Search for the cell housing the specified text and yield its [X, Y] center coordinate. 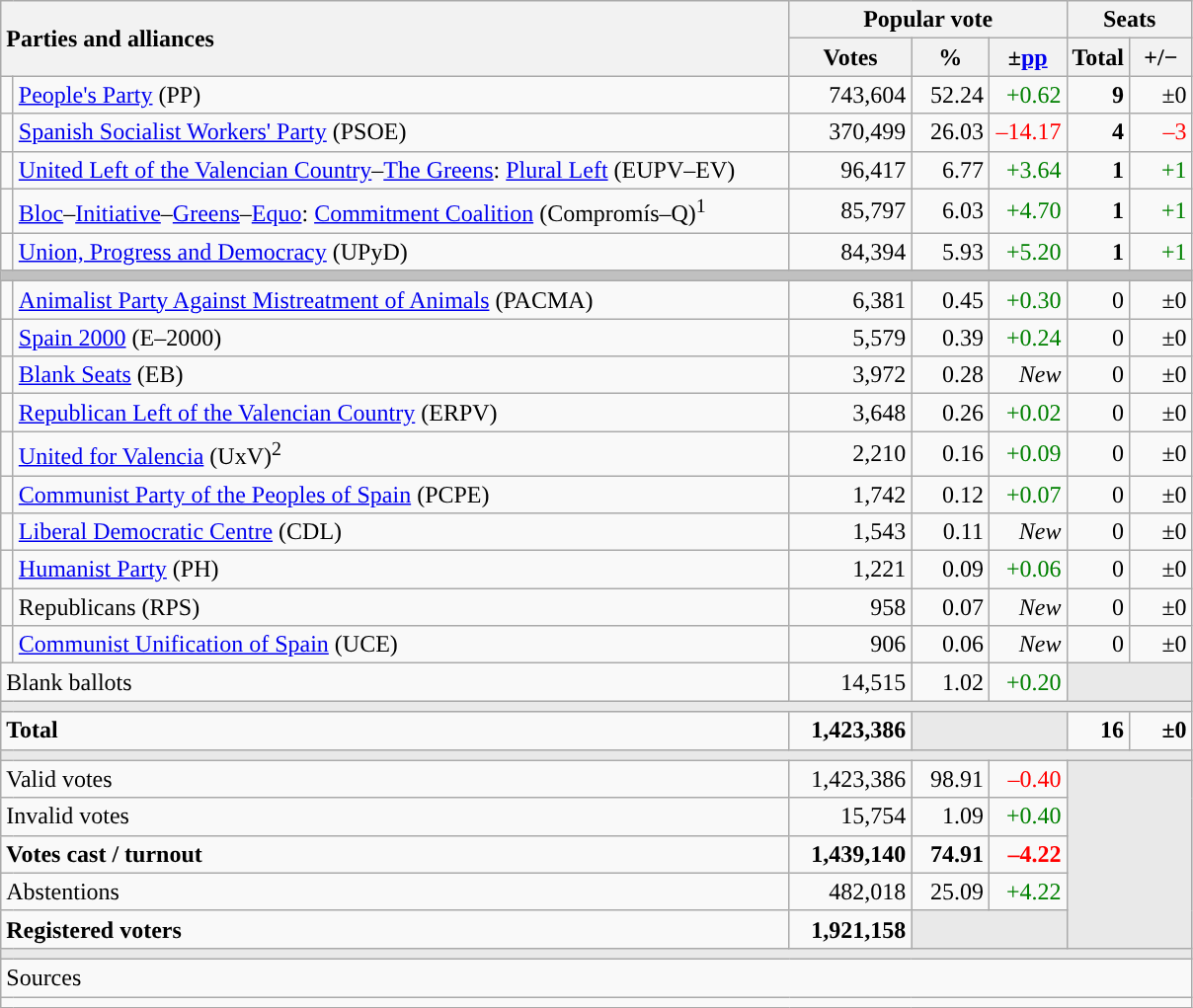
Invalid votes [395, 816]
906 [850, 645]
0.28 [950, 375]
0.11 [950, 532]
+0.24 [1027, 338]
0.26 [950, 413]
1,742 [850, 495]
Blank ballots [395, 682]
Votes [850, 57]
Spanish Socialist Workers' Party (PSOE) [401, 132]
1,543 [850, 532]
Communist Unification of Spain (UCE) [401, 645]
3,648 [850, 413]
84,394 [850, 252]
9 [1098, 95]
United Left of the Valencian Country–The Greens: Plural Left (EUPV–EV) [401, 170]
16 [1098, 731]
25.09 [950, 892]
0.39 [950, 338]
+0.09 [1027, 454]
+/− [1161, 57]
6.77 [950, 170]
+0.30 [1027, 300]
4 [1098, 132]
0.07 [950, 607]
+0.07 [1027, 495]
0.12 [950, 495]
–4.22 [1027, 854]
+3.64 [1027, 170]
Votes cast / turnout [395, 854]
5.93 [950, 252]
% [950, 57]
Popular vote [928, 20]
+0.06 [1027, 570]
98.91 [950, 779]
±pp [1027, 57]
Union, Progress and Democracy (UPyD) [401, 252]
15,754 [850, 816]
–0.40 [1027, 779]
0.09 [950, 570]
3,972 [850, 375]
+0.40 [1027, 816]
14,515 [850, 682]
Seats [1130, 20]
0.45 [950, 300]
–14.17 [1027, 132]
Parties and alliances [395, 39]
26.03 [950, 132]
Republicans (RPS) [401, 607]
6,381 [850, 300]
1,221 [850, 570]
Animalist Party Against Mistreatment of Animals (PACMA) [401, 300]
+5.20 [1027, 252]
People's Party (PP) [401, 95]
1.09 [950, 816]
0.06 [950, 645]
Communist Party of the Peoples of Spain (PCPE) [401, 495]
Abstentions [395, 892]
1,439,140 [850, 854]
2,210 [850, 454]
+0.02 [1027, 413]
Sources [596, 977]
1,921,158 [850, 929]
85,797 [850, 211]
52.24 [950, 95]
96,417 [850, 170]
Bloc–Initiative–Greens–Equo: Commitment Coalition (Compromís–Q)1 [401, 211]
+4.70 [1027, 211]
Spain 2000 (E–2000) [401, 338]
743,604 [850, 95]
Registered voters [395, 929]
6.03 [950, 211]
United for Valencia (UxV)2 [401, 454]
74.91 [950, 854]
–3 [1161, 132]
Republican Left of the Valencian Country (ERPV) [401, 413]
1.02 [950, 682]
+0.62 [1027, 95]
5,579 [850, 338]
Liberal Democratic Centre (CDL) [401, 532]
482,018 [850, 892]
0.16 [950, 454]
+4.22 [1027, 892]
370,499 [850, 132]
+0.20 [1027, 682]
Valid votes [395, 779]
Blank Seats (EB) [401, 375]
Humanist Party (PH) [401, 570]
958 [850, 607]
